Pinpoint the cell where the given text exists, returning its [x, y] midpoint coordinate. 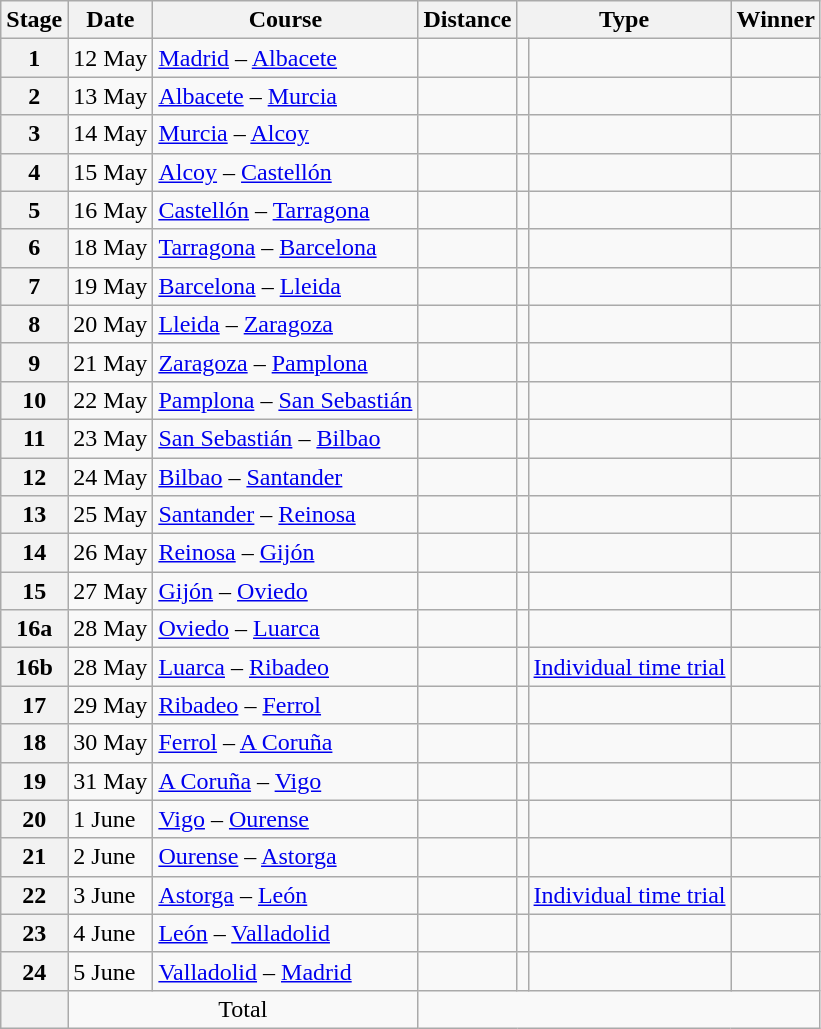
16b [34, 667]
Albacete – Murcia [286, 96]
29 May [110, 705]
1 June [110, 819]
Ferrol – A Coruña [286, 743]
Type [624, 20]
12 May [110, 58]
Castellón – Tarragona [286, 210]
Valladolid – Madrid [286, 971]
Pamplona – San Sebastián [286, 400]
30 May [110, 743]
17 [34, 705]
2 June [110, 857]
25 May [110, 515]
14 May [110, 134]
Date [110, 20]
23 May [110, 438]
4 [34, 172]
22 [34, 895]
19 [34, 781]
San Sebastián – Bilbao [286, 438]
Reinosa – Gijón [286, 553]
2 [34, 96]
20 May [110, 324]
Lleida – Zaragoza [286, 324]
8 [34, 324]
Murcia – Alcoy [286, 134]
22 May [110, 400]
Course [286, 20]
1 [34, 58]
Astorga – León [286, 895]
Barcelona – Lleida [286, 286]
Tarragona – Barcelona [286, 248]
3 [34, 134]
16 May [110, 210]
20 [34, 819]
19 May [110, 286]
Oviedo – Luarca [286, 629]
18 May [110, 248]
A Coruña – Vigo [286, 781]
Alcoy – Castellón [286, 172]
Winner [776, 20]
3 June [110, 895]
9 [34, 362]
18 [34, 743]
6 [34, 248]
26 May [110, 553]
12 [34, 477]
Vigo – Ourense [286, 819]
Stage [34, 20]
Total [243, 1009]
27 May [110, 591]
5 June [110, 971]
Santander – Reinosa [286, 515]
13 [34, 515]
31 May [110, 781]
Ourense – Astorga [286, 857]
14 [34, 553]
Distance [468, 20]
Bilbao – Santander [286, 477]
Ribadeo – Ferrol [286, 705]
21 [34, 857]
7 [34, 286]
24 May [110, 477]
Gijón – Oviedo [286, 591]
21 May [110, 362]
15 [34, 591]
24 [34, 971]
13 May [110, 96]
10 [34, 400]
11 [34, 438]
Zaragoza – Pamplona [286, 362]
Madrid – Albacete [286, 58]
23 [34, 933]
16a [34, 629]
4 June [110, 933]
5 [34, 210]
Luarca – Ribadeo [286, 667]
15 May [110, 172]
León – Valladolid [286, 933]
